Capture the cell that displays the provided text and extract its [x, y] central coordinate. 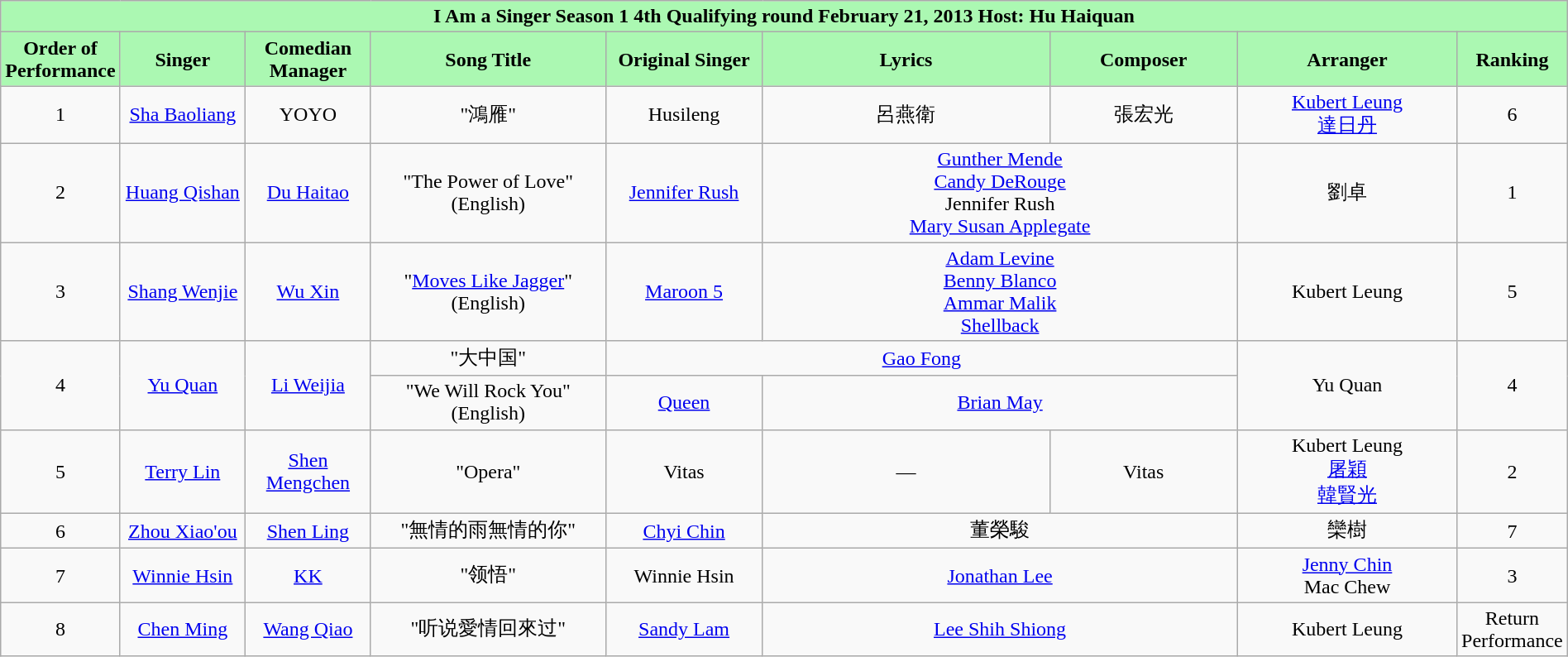
Brian May [1001, 402]
Return Performance [1513, 629]
"领悟" [488, 576]
Terry Lin [183, 472]
"鴻雁" [488, 115]
Gao Fong [921, 359]
Chen Ming [183, 629]
劉卓 [1346, 192]
呂燕衛 [906, 115]
KK [308, 576]
Composer [1143, 60]
Zhou Xiao'ou [183, 531]
Jennifer Rush [683, 192]
Sandy Lam [683, 629]
Adam LevineBenny BlancoAmmar MalikShellback [1001, 291]
I Am a Singer Season 1 4th Qualifying round February 21, 2013 Host: Hu Haiquan [784, 17]
Shen Ling [308, 531]
"We Will Rock You" (English) [488, 402]
董榮駿 [1001, 531]
Maroon 5 [683, 291]
Arranger [1346, 60]
Chyi Chin [683, 531]
Singer [183, 60]
Jenny ChinMac Chew [1346, 576]
YOYO [308, 115]
Ranking [1513, 60]
Original Singer [683, 60]
張宏光 [1143, 115]
Shang Wenjie [183, 291]
Shen Mengchen [308, 472]
Gunther MendeCandy DeRougeJennifer RushMary Susan Applegate [1001, 192]
Wang Qiao [308, 629]
Queen [683, 402]
"無情的雨無情的你" [488, 531]
Order of Performance [60, 60]
Wu Xin [308, 291]
Husileng [683, 115]
Du Haitao [308, 192]
"Opera" [488, 472]
Sha Baoliang [183, 115]
Kubert Leung屠穎韓賢光 [1346, 472]
Jonathan Lee [1001, 576]
Lee Shih Shiong [1001, 629]
欒樹 [1346, 531]
"The Power of Love" (English) [488, 192]
Song Title [488, 60]
Lyrics [906, 60]
Comedian Manager [308, 60]
Kubert Leung達日丹 [1346, 115]
8 [60, 629]
Huang Qishan [183, 192]
Li Weijia [308, 386]
— [906, 472]
"听说愛情回來过" [488, 629]
"Moves Like Jagger" (English) [488, 291]
"大中国" [488, 359]
